Determine the (x, y) coordinate at the center of the cell enclosing the given text.  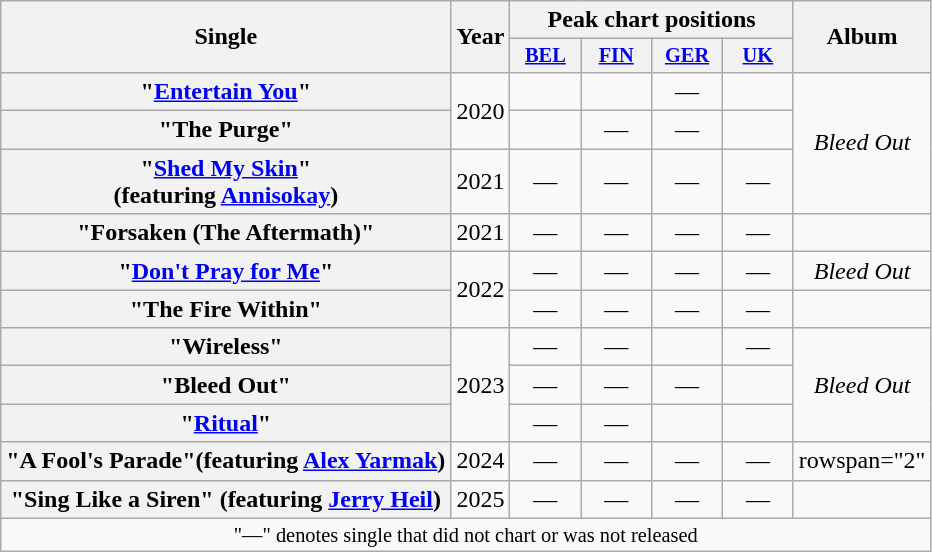
UK (758, 56)
GER (688, 56)
2022 (480, 290)
BEL (546, 56)
rowspan="2" (862, 461)
"Shed My Skin"(featuring Annisokay) (226, 182)
"—" denotes single that did not chart or was not released (466, 535)
Single (226, 37)
"The Fire Within" (226, 309)
"Sing Like a Siren" (featuring Jerry Heil) (226, 499)
"Wireless" (226, 347)
"Ritual" (226, 423)
Album (862, 37)
FIN (616, 56)
2024 (480, 461)
"Entertain You" (226, 91)
"The Purge" (226, 130)
"A Fool's Parade"(featuring Alex Yarmak) (226, 461)
Peak chart positions (652, 20)
Year (480, 37)
"Bleed Out" (226, 385)
2025 (480, 499)
2023 (480, 385)
"Don't Pray for Me" (226, 271)
2020 (480, 110)
"Forsaken (The Aftermath)" (226, 233)
